Detect which cell encompasses the target text, then output its [X, Y] center coordinate. 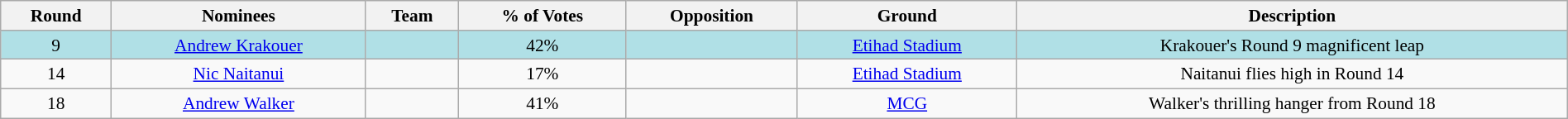
Ground [907, 16]
Andrew Walker [239, 104]
14 [56, 74]
Krakouer's Round 9 magnificent leap [1293, 45]
17% [543, 74]
MCG [907, 104]
42% [543, 45]
18 [56, 104]
Opposition [711, 16]
9 [56, 45]
41% [543, 104]
Andrew Krakouer [239, 45]
Round [56, 16]
Team [412, 16]
Nominees [239, 16]
Nic Naitanui [239, 74]
Description [1293, 16]
Naitanui flies high in Round 14 [1293, 74]
% of Votes [543, 16]
Walker's thrilling hanger from Round 18 [1293, 104]
